Find where the given text appears and provide that cell's center as (X, Y) coordinate. 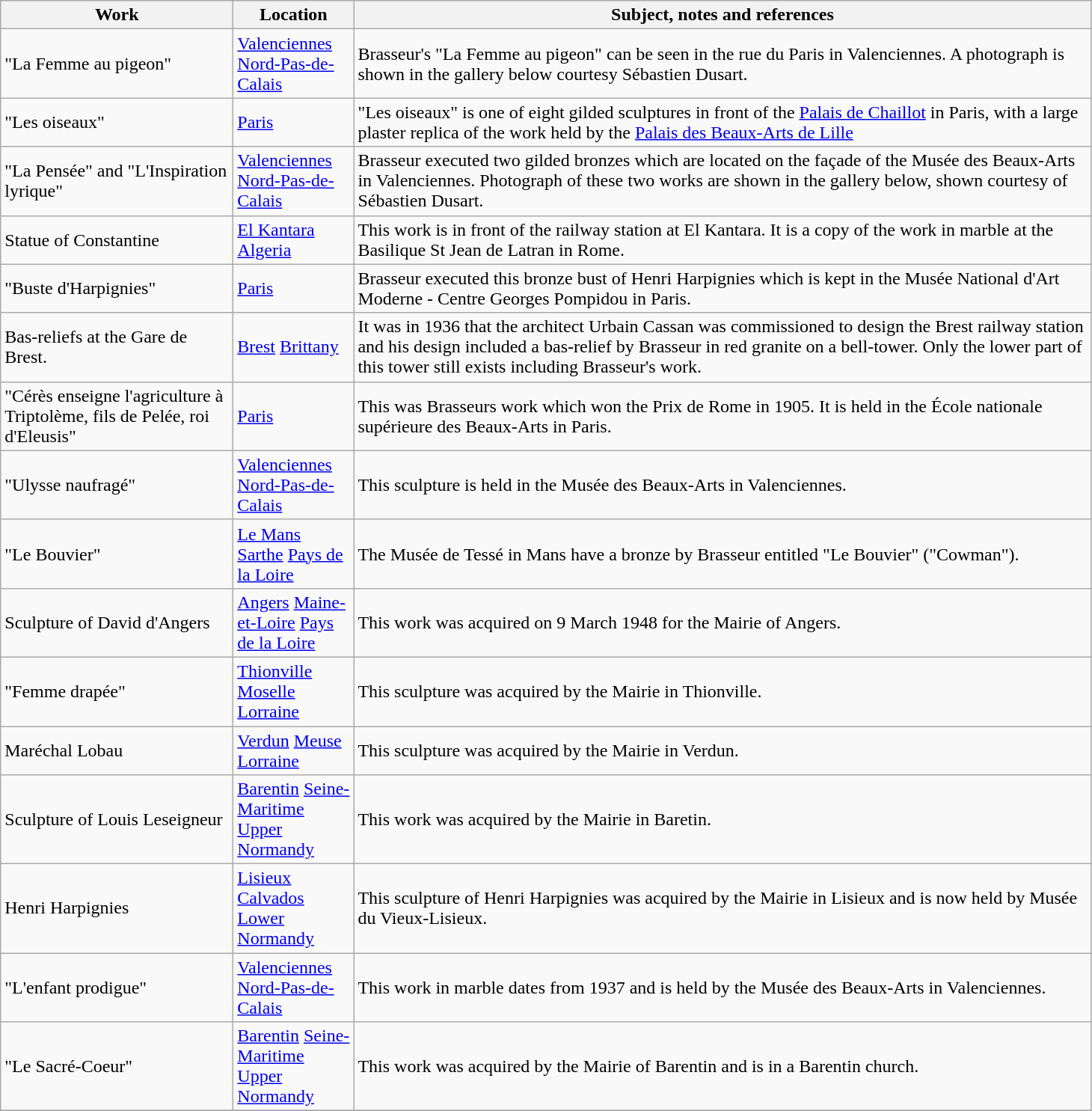
Sculpture of Louis Leseigneur (117, 820)
"Ulysse naufragé" (117, 485)
Brest Brittany (293, 347)
Statue of Constantine (117, 239)
"Les oiseaux" (117, 123)
This work was acquired by the Mairie in Baretin. (723, 820)
Maréchal Lobau (117, 750)
"La Pensée" and "L'Inspiration lyrique" (117, 181)
This work in marble dates from 1937 and is held by the Musée des Beaux-Arts in Valenciennes. (723, 988)
This sculpture of Henri Harpignies was acquired by the Mairie in Lisieux and is now held by Musée du Vieux-Lisieux. (723, 908)
Angers Maine-et-Loire Pays de la Loire (293, 622)
"Buste d'Harpignies" (117, 289)
Thionville Moselle Lorraine (293, 691)
The Musée de Tessé in Mans have a bronze by Brasseur entitled "Le Bouvier" ("Cowman"). (723, 554)
This sculpture was acquired by the Mairie in Thionville. (723, 691)
This work was acquired on 9 March 1948 for the Mairie of Angers. (723, 622)
Le Mans Sarthe Pays de la Loire (293, 554)
El Kantara Algeria (293, 239)
Work (117, 15)
"Cérès enseigne l'agriculture à Triptolème, fils de Pelée, roi d'Eleusis" (117, 416)
Location (293, 15)
Sculpture of David d'Angers (117, 622)
"Femme drapée" (117, 691)
Verdun Meuse Lorraine (293, 750)
This was Brasseurs work which won the Prix de Rome in 1905. It is held in the École nationale supérieure des Beaux-Arts in Paris. (723, 416)
This work is in front of the railway station at El Kantara. It is a copy of the work in marble at the Basilique St Jean de Latran in Rome. (723, 239)
"Le Sacré-Coeur" (117, 1067)
This sculpture is held in the Musée des Beaux-Arts in Valenciennes. (723, 485)
This work was acquired by the Mairie of Barentin and is in a Barentin church. (723, 1067)
Henri Harpignies (117, 908)
This sculpture was acquired by the Mairie in Verdun. (723, 750)
"La Femme au pigeon" (117, 64)
"Le Bouvier" (117, 554)
Subject, notes and references (723, 15)
Brasseur executed this bronze bust of Henri Harpignies which is kept in the Musée National d'Art Moderne - Centre Georges Pompidou in Paris. (723, 289)
"L'enfant prodigue" (117, 988)
Bas-reliefs at the Gare de Brest. (117, 347)
Lisieux Calvados Lower Normandy (293, 908)
